Return the (X, Y) coordinate for the center point of the cell that contains the specified text.  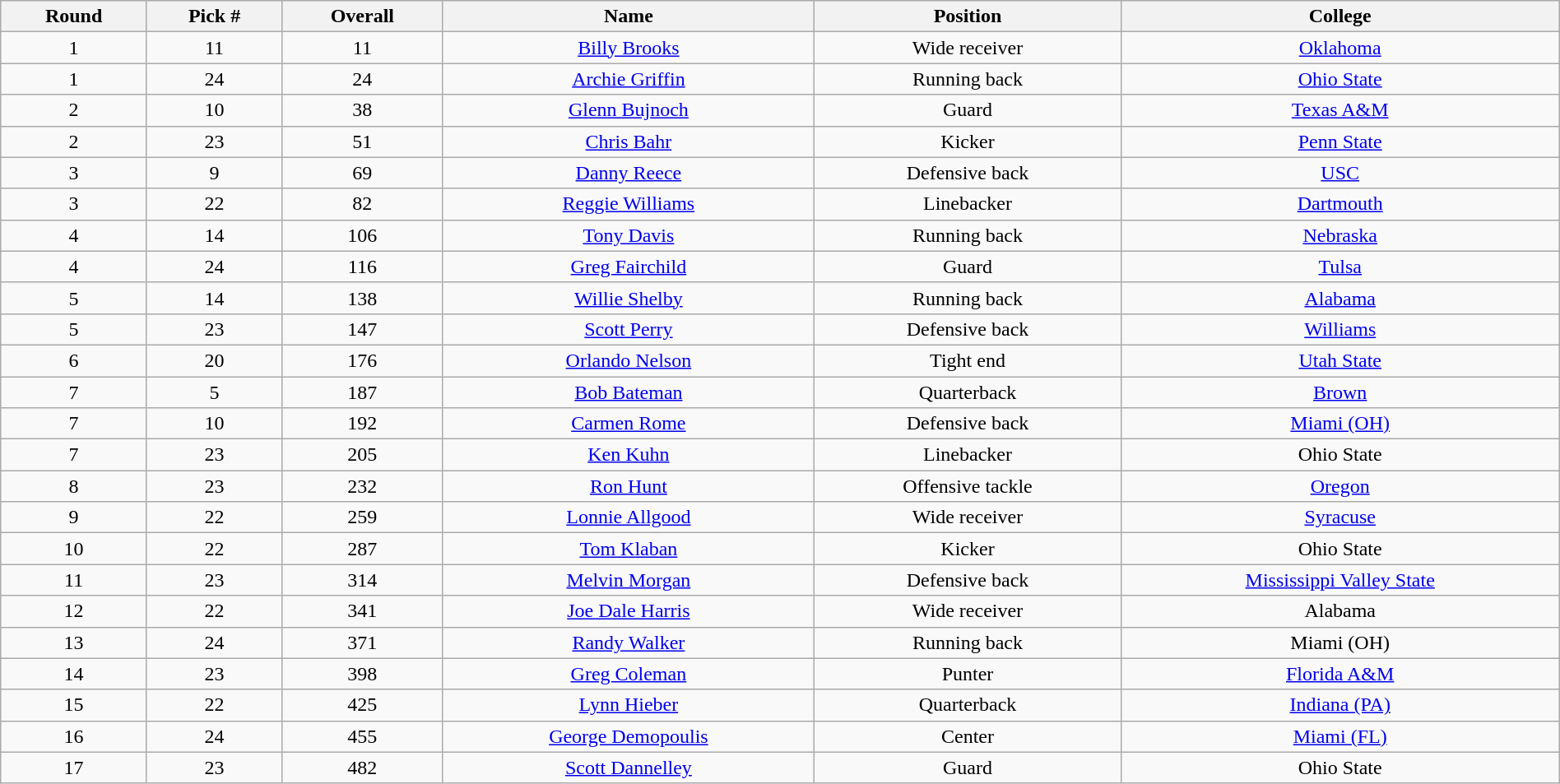
Glenn Bujnoch (629, 110)
Center (968, 736)
Williams (1339, 329)
Syracuse (1339, 517)
Overall (362, 16)
Lonnie Allgood (629, 517)
106 (362, 235)
425 (362, 705)
Scott Perry (629, 329)
341 (362, 611)
Lynn Hieber (629, 705)
176 (362, 360)
51 (362, 141)
482 (362, 768)
Indiana (PA) (1339, 705)
Dartmouth (1339, 204)
38 (362, 110)
Scott Dannelley (629, 768)
Greg Fairchild (629, 267)
Melvin Morgan (629, 580)
69 (362, 173)
147 (362, 329)
Punter (968, 674)
Chris Bahr (629, 141)
Offensive tackle (968, 486)
Bob Bateman (629, 392)
Brown (1339, 392)
Tom Klaban (629, 549)
16 (74, 736)
138 (362, 298)
Utah State (1339, 360)
314 (362, 580)
Florida A&M (1339, 674)
Miami (FL) (1339, 736)
Billy Brooks (629, 48)
12 (74, 611)
Archie Griffin (629, 79)
232 (362, 486)
287 (362, 549)
8 (74, 486)
13 (74, 643)
Reggie Williams (629, 204)
George Demopoulis (629, 736)
Oregon (1339, 486)
Tight end (968, 360)
Orlando Nelson (629, 360)
6 (74, 360)
Tony Davis (629, 235)
Penn State (1339, 141)
Greg Coleman (629, 674)
Round (74, 16)
116 (362, 267)
187 (362, 392)
17 (74, 768)
259 (362, 517)
Carmen Rome (629, 424)
Ron Hunt (629, 486)
398 (362, 674)
20 (214, 360)
USC (1339, 173)
455 (362, 736)
Nebraska (1339, 235)
Joe Dale Harris (629, 611)
Mississippi Valley State (1339, 580)
Tulsa (1339, 267)
371 (362, 643)
Position (968, 16)
Randy Walker (629, 643)
82 (362, 204)
Texas A&M (1339, 110)
205 (362, 455)
Pick # (214, 16)
Name (629, 16)
15 (74, 705)
Danny Reece (629, 173)
College (1339, 16)
192 (362, 424)
Ken Kuhn (629, 455)
Willie Shelby (629, 298)
Oklahoma (1339, 48)
